From the cell containing the given text, extract its center point as (X, Y) coordinate. 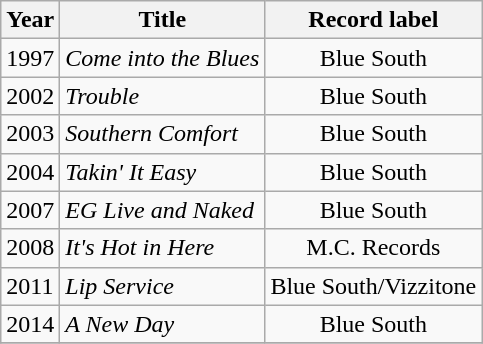
1997 (30, 58)
2011 (30, 286)
2008 (30, 248)
A New Day (162, 324)
Year (30, 20)
2014 (30, 324)
Trouble (162, 96)
M.C. Records (374, 248)
2007 (30, 210)
It's Hot in Here (162, 248)
Lip Service (162, 286)
Blue South/Vizzitone (374, 286)
EG Live and Naked (162, 210)
Record label (374, 20)
2002 (30, 96)
2003 (30, 134)
2004 (30, 172)
Title (162, 20)
Come into the Blues (162, 58)
Takin' It Easy (162, 172)
Southern Comfort (162, 134)
